Locate the cell with the specified text and output its [X, Y] center coordinate. 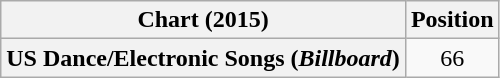
66 [452, 58]
Chart (2015) [204, 20]
US Dance/Electronic Songs (Billboard) [204, 58]
Position [452, 20]
